Output the (X, Y) coordinate of the center of the cell containing the given text.  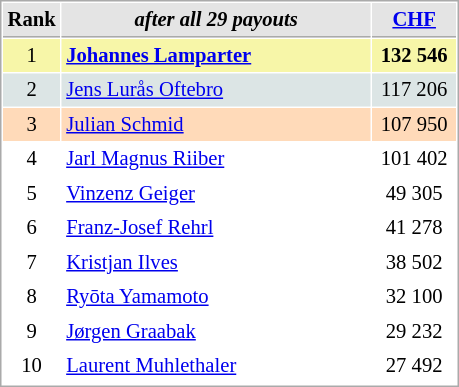
1 (32, 56)
after all 29 payouts (216, 20)
Vinzenz Geiger (216, 194)
132 546 (414, 56)
117 206 (414, 90)
Franz-Josef Rehrl (216, 228)
2 (32, 90)
CHF (414, 20)
32 100 (414, 296)
38 502 (414, 262)
7 (32, 262)
5 (32, 194)
Jørgen Graabak (216, 332)
41 278 (414, 228)
29 232 (414, 332)
4 (32, 158)
Julian Schmid (216, 124)
10 (32, 366)
Ryōta Yamamoto (216, 296)
27 492 (414, 366)
49 305 (414, 194)
Jarl Magnus Riiber (216, 158)
Kristjan Ilves (216, 262)
3 (32, 124)
107 950 (414, 124)
8 (32, 296)
Johannes Lamparter (216, 56)
9 (32, 332)
Laurent Muhlethaler (216, 366)
101 402 (414, 158)
6 (32, 228)
Jens Lurås Oftebro (216, 90)
Rank (32, 20)
